Determine the (x, y) coordinate at the center of the cell enclosing the given text.  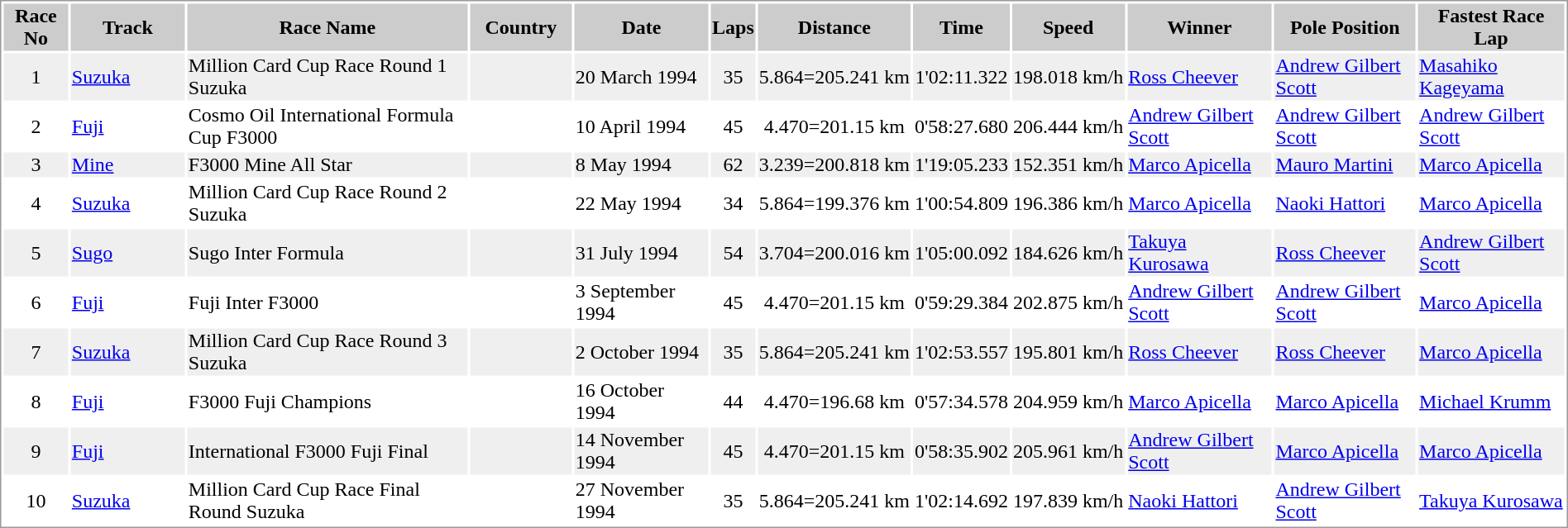
16 October 1994 (641, 402)
F3000 Mine All Star (327, 164)
Cosmo Oil International Formula Cup F3000 (327, 126)
International F3000 Fuji Final (327, 451)
0'59:29.384 (961, 302)
8 (36, 402)
206.444 km/h (1068, 126)
4 (36, 203)
31 July 1994 (641, 253)
Million Card Cup Race Round 2 Suzuka (327, 203)
0'57:34.578 (961, 402)
Sugo Inter Formula (327, 253)
1'02:53.557 (961, 352)
Country (521, 26)
Mine (127, 164)
Fuji Inter F3000 (327, 302)
20 March 1994 (641, 76)
27 November 1994 (641, 501)
198.018 km/h (1068, 76)
205.961 km/h (1068, 451)
1 (36, 76)
Time (961, 26)
22 May 1994 (641, 203)
5.864=199.376 km (834, 203)
Winner (1199, 26)
Michael Krumm (1492, 402)
Sugo (127, 253)
1'02:14.692 (961, 501)
34 (734, 203)
Race Name (327, 26)
3.704=200.016 km (834, 253)
184.626 km/h (1068, 253)
44 (734, 402)
Million Card Cup Race Final Round Suzuka (327, 501)
F3000 Fuji Champions (327, 402)
3.239=200.818 km (834, 164)
5 (36, 253)
1'19:05.233 (961, 164)
204.959 km/h (1068, 402)
Race No (36, 26)
4.470=196.68 km (834, 402)
10 April 1994 (641, 126)
8 May 1994 (641, 164)
3 September 1994 (641, 302)
195.801 km/h (1068, 352)
Million Card Cup Race Round 1 Suzuka (327, 76)
62 (734, 164)
0'58:27.680 (961, 126)
Fastest Race Lap (1492, 26)
202.875 km/h (1068, 302)
2 (36, 126)
196.386 km/h (1068, 203)
Pole Position (1345, 26)
7 (36, 352)
2 October 1994 (641, 352)
1'05:00.092 (961, 253)
197.839 km/h (1068, 501)
Million Card Cup Race Round 3 Suzuka (327, 352)
0'58:35.902 (961, 451)
152.351 km/h (1068, 164)
3 (36, 164)
54 (734, 253)
Date (641, 26)
Laps (734, 26)
10 (36, 501)
Distance (834, 26)
1'00:54.809 (961, 203)
Track (127, 26)
14 November 1994 (641, 451)
9 (36, 451)
Speed (1068, 26)
1'02:11.322 (961, 76)
Masahiko Kageyama (1492, 76)
Mauro Martini (1345, 164)
6 (36, 302)
